Pinpoint the cell where the given text exists, returning its (x, y) midpoint coordinate. 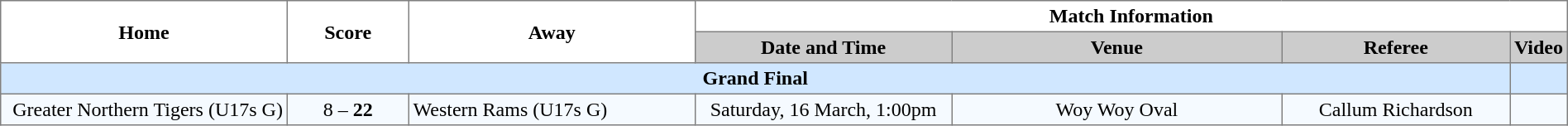
Date and Time (824, 47)
Western Rams (U17s G) (552, 109)
Venue (1116, 47)
Callum Richardson (1396, 109)
Grand Final (756, 79)
Away (552, 31)
Saturday, 16 March, 1:00pm (824, 109)
Video (1539, 47)
Home (144, 31)
Match Information (1131, 17)
Score (347, 31)
Greater Northern Tigers (U17s G) (144, 109)
8 – 22 (347, 109)
Referee (1396, 47)
Woy Woy Oval (1116, 109)
